Locate the cell with the specified text and output its (X, Y) center coordinate. 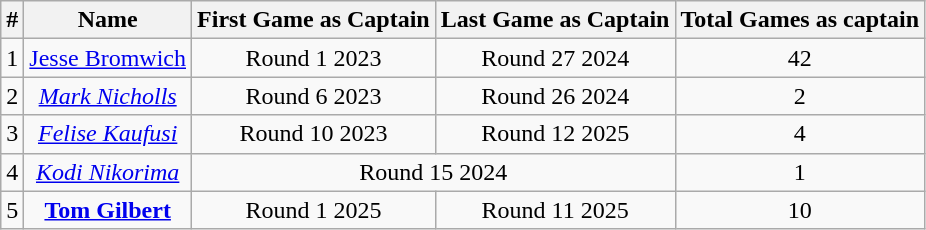
Name (108, 20)
First Game as Captain (314, 20)
Last Game as Captain (555, 20)
Jesse Bromwich (108, 58)
42 (800, 58)
Round 1 2025 (314, 210)
10 (800, 210)
Round 26 2024 (555, 96)
Round 27 2024 (555, 58)
Felise Kaufusi (108, 134)
Round 11 2025 (555, 210)
Round 15 2024 (434, 172)
Kodi Nikorima (108, 172)
Round 10 2023 (314, 134)
Round 1 2023 (314, 58)
Mark Nicholls (108, 96)
5 (12, 210)
Round 12 2025 (555, 134)
Tom Gilbert (108, 210)
# (12, 20)
3 (12, 134)
Total Games as captain (800, 20)
Round 6 2023 (314, 96)
